For the text-containing cell, return its midpoint in (X, Y) coordinate format. 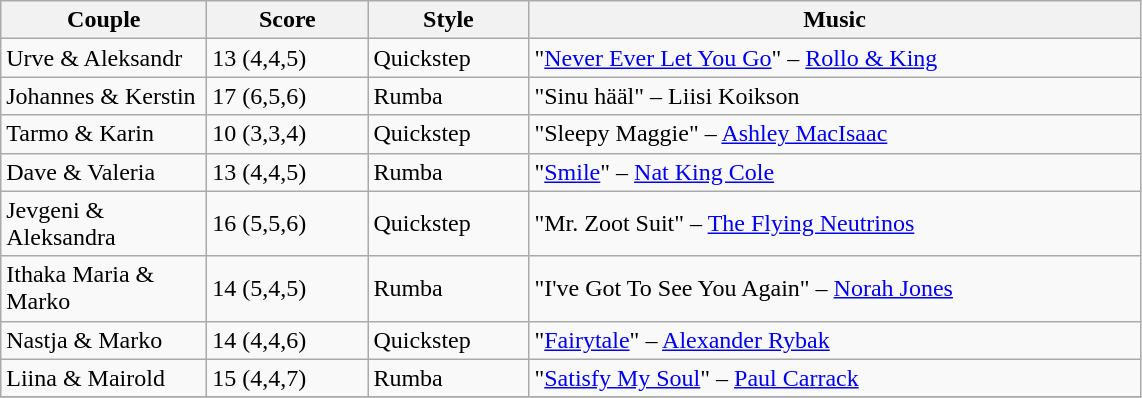
15 (4,4,7) (288, 378)
14 (4,4,6) (288, 340)
Nastja & Marko (104, 340)
Style (448, 20)
"Fairytale" – Alexander Rybak (834, 340)
"Never Ever Let You Go" – Rollo & King (834, 58)
"I've Got To See You Again" – Norah Jones (834, 288)
"Sinu hääl" – Liisi Koikson (834, 96)
"Smile" – Nat King Cole (834, 172)
"Satisfy My Soul" – Paul Carrack (834, 378)
Jevgeni & Aleksandra (104, 224)
Music (834, 20)
Dave & Valeria (104, 172)
16 (5,5,6) (288, 224)
Couple (104, 20)
Johannes & Kerstin (104, 96)
Score (288, 20)
17 (6,5,6) (288, 96)
Liina & Mairold (104, 378)
"Sleepy Maggie" – Ashley MacIsaac (834, 134)
14 (5,4,5) (288, 288)
Urve & Aleksandr (104, 58)
"Mr. Zoot Suit" – The Flying Neutrinos (834, 224)
10 (3,3,4) (288, 134)
Tarmo & Karin (104, 134)
Ithaka Maria & Marko (104, 288)
